Provide the (x, y) coordinate of the cell's center where the given text is located.  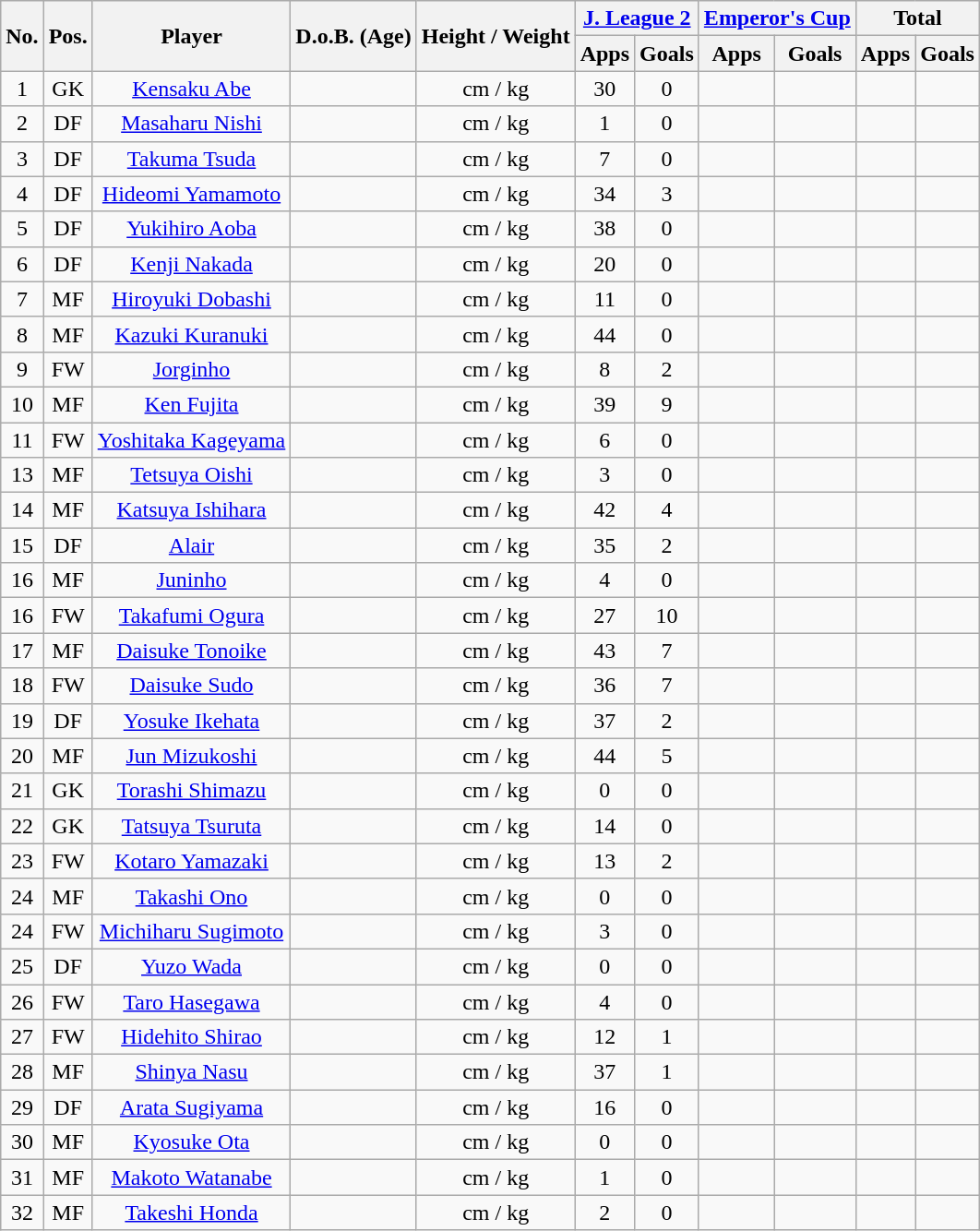
29 (22, 1107)
Takeshi Honda (192, 1213)
34 (604, 194)
35 (604, 545)
21 (22, 791)
Yosuke Ikehata (192, 721)
32 (22, 1213)
D.o.B. (Age) (353, 36)
Daisuke Sudo (192, 686)
Tatsuya Tsuruta (192, 826)
Takashi Ono (192, 896)
Hidehito Shirao (192, 1037)
Hideomi Yamamoto (192, 194)
31 (22, 1177)
Jun Mizukoshi (192, 756)
Arata Sugiyama (192, 1107)
Torashi Shimazu (192, 791)
Jorginho (192, 369)
Yuzo Wada (192, 966)
Height / Weight (496, 36)
Alair (192, 545)
19 (22, 721)
J. League 2 (637, 18)
Takuma Tsuda (192, 159)
Yoshitaka Kageyama (192, 440)
Masaharu Nishi (192, 124)
15 (22, 545)
43 (604, 651)
39 (604, 404)
Daisuke Tonoike (192, 651)
Hiroyuki Dobashi (192, 299)
Kenji Nakada (192, 264)
No. (22, 36)
Katsuya Ishihara (192, 510)
25 (22, 966)
38 (604, 229)
36 (604, 686)
18 (22, 686)
23 (22, 861)
Player (192, 36)
Makoto Watanabe (192, 1177)
Emperor's Cup (777, 18)
Taro Hasegawa (192, 1001)
Total (917, 18)
12 (604, 1037)
Juninho (192, 580)
Shinya Nasu (192, 1072)
Takafumi Ogura (192, 615)
22 (22, 826)
Kyosuke Ota (192, 1142)
Pos. (68, 36)
Kotaro Yamazaki (192, 861)
Michiharu Sugimoto (192, 931)
Kazuki Kuranuki (192, 334)
Tetsuya Oishi (192, 475)
Yukihiro Aoba (192, 229)
Ken Fujita (192, 404)
17 (22, 651)
26 (22, 1001)
Kensaku Abe (192, 89)
42 (604, 510)
28 (22, 1072)
